Pinpoint the cell where the given text exists, returning its (x, y) midpoint coordinate. 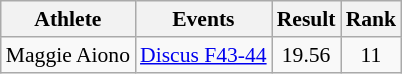
Rank (372, 19)
Events (204, 19)
Maggie Aiono (68, 55)
11 (372, 55)
Result (306, 19)
Athlete (68, 19)
Discus F43-44 (204, 55)
19.56 (306, 55)
